Extract the [x, y] coordinate from the center of the cell holding the provided text.  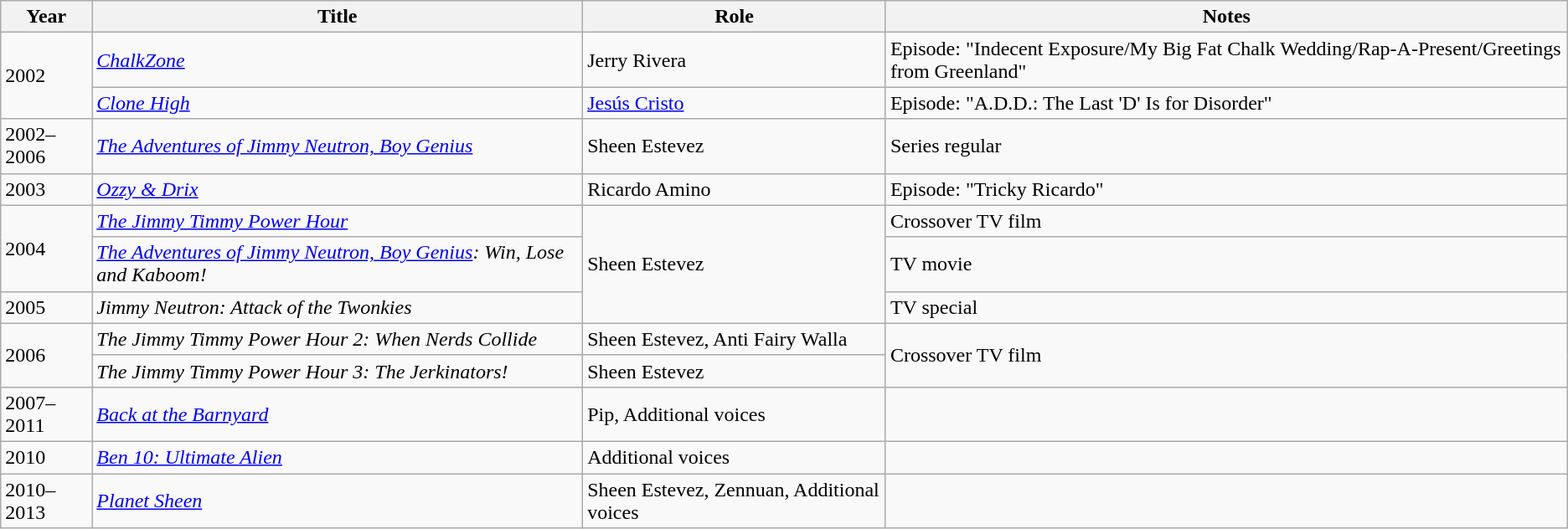
Back at the Barnyard [338, 413]
2005 [47, 307]
Additional voices [735, 457]
Planet Sheen [338, 501]
Sheen Estevez, Zennuan, Additional voices [735, 501]
Year [47, 17]
Notes [1226, 17]
ChalkZone [338, 60]
TV special [1226, 307]
The Adventures of Jimmy Neutron, Boy Genius: Win, Lose and Kaboom! [338, 264]
Ozzy & Drix [338, 189]
Episode: "Indecent Exposure/My Big Fat Chalk Wedding/Rap-A-Present/Greetings from Greenland" [1226, 60]
2006 [47, 355]
Title [338, 17]
Ben 10: Ultimate Alien [338, 457]
2010–2013 [47, 501]
2010 [47, 457]
The Jimmy Timmy Power Hour 3: The Jerkinators! [338, 371]
Episode: "Tricky Ricardo" [1226, 189]
The Adventures of Jimmy Neutron, Boy Genius [338, 146]
2003 [47, 189]
2002 [47, 75]
Jerry Rivera [735, 60]
Series regular [1226, 146]
TV movie [1226, 264]
2002–2006 [47, 146]
Role [735, 17]
The Jimmy Timmy Power Hour [338, 221]
Jimmy Neutron: Attack of the Twonkies [338, 307]
The Jimmy Timmy Power Hour 2: When Nerds Collide [338, 339]
Pip, Additional voices [735, 413]
Ricardo Amino [735, 189]
Jesús Cristo [735, 103]
2004 [47, 248]
Sheen Estevez, Anti Fairy Walla [735, 339]
2007–2011 [47, 413]
Clone High [338, 103]
Episode: "A.D.D.: The Last 'D' Is for Disorder" [1226, 103]
